For the text-containing cell, return its midpoint in [x, y] coordinate format. 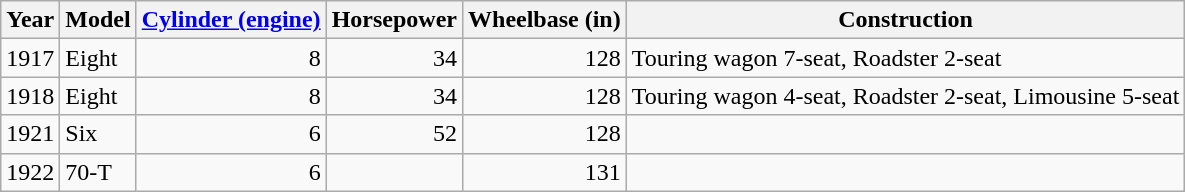
70-T [98, 172]
Wheelbase (in) [545, 20]
1918 [30, 96]
Construction [906, 20]
Touring wagon 4-seat, Roadster 2-seat, Limousine 5-seat [906, 96]
Six [98, 134]
Cylinder (engine) [231, 20]
52 [394, 134]
Model [98, 20]
Horsepower [394, 20]
131 [545, 172]
Year [30, 20]
Touring wagon 7-seat, Roadster 2-seat [906, 58]
1921 [30, 134]
1922 [30, 172]
1917 [30, 58]
